Extract the [x, y] coordinate from the center of the cell holding the provided text.  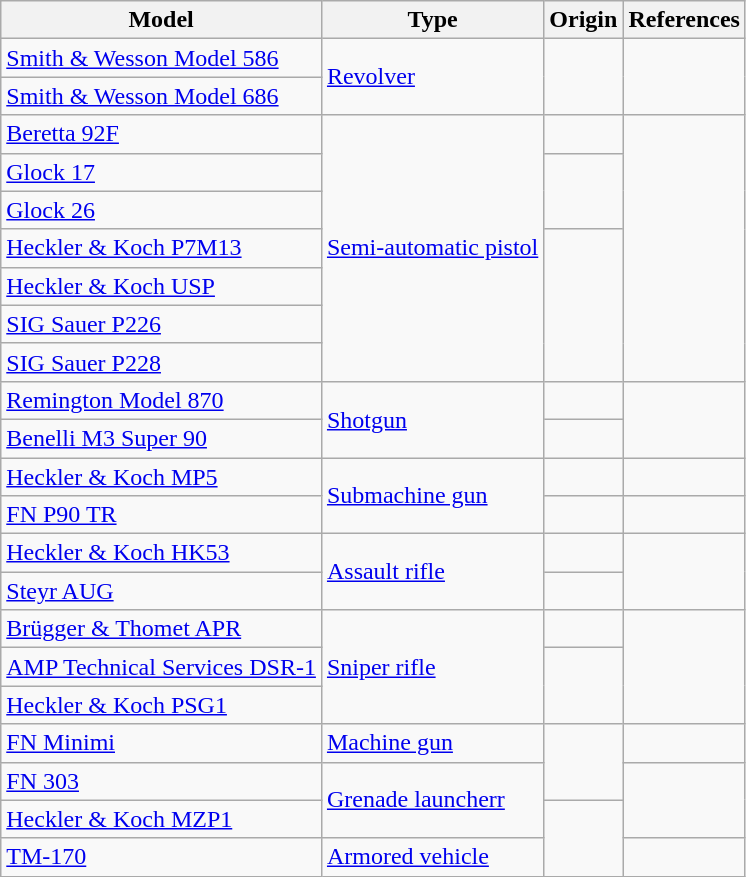
Assault rifle [432, 572]
Grenade launcherr [432, 800]
Armored vehicle [432, 857]
Type [432, 20]
Origin [584, 20]
Heckler & Koch MZP1 [162, 819]
TM-170 [162, 857]
FN P90 TR [162, 515]
Shotgun [432, 419]
Steyr AUG [162, 591]
Sniper rifle [432, 667]
Beretta 92F [162, 134]
Smith & Wesson Model 586 [162, 58]
Heckler & Koch HK53 [162, 553]
AMP Technical Services DSR-1 [162, 667]
References [684, 20]
Semi-automatic pistol [432, 248]
Revolver [432, 77]
Brügger & Thomet APR [162, 629]
Heckler & Koch PSG1 [162, 705]
Heckler & Koch MP5 [162, 477]
Glock 26 [162, 210]
Heckler & Koch P7M13 [162, 248]
Smith & Wesson Model 686 [162, 96]
SIG Sauer P226 [162, 324]
Model [162, 20]
Heckler & Koch USP [162, 286]
Benelli M3 Super 90 [162, 438]
FN 303 [162, 781]
FN Minimi [162, 743]
Glock 17 [162, 172]
Submachine gun [432, 496]
SIG Sauer P228 [162, 362]
Machine gun [432, 743]
Remington Model 870 [162, 400]
